Provide the (x, y) coordinate of the cell's center where the given text is located.  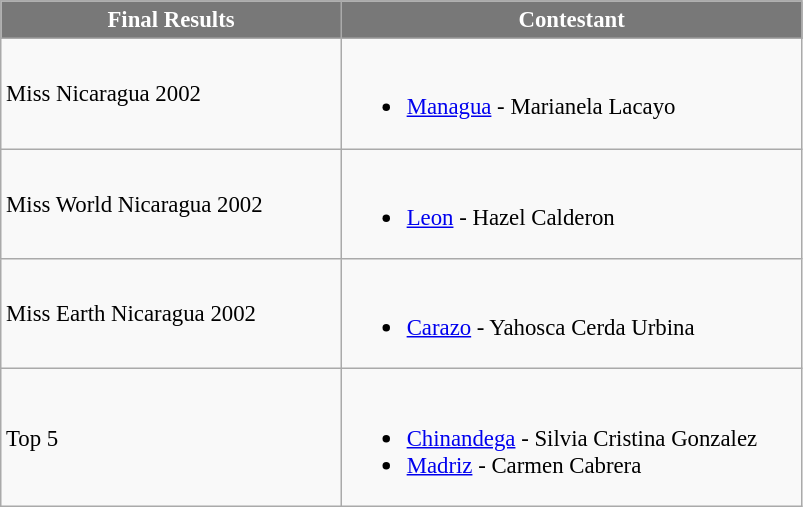
Leon - Hazel Calderon (572, 204)
Chinandega - Silvia Cristina Gonzalez Madriz - Carmen Cabrera (572, 438)
Carazo - Yahosca Cerda Urbina (572, 314)
Miss World Nicaragua 2002 (172, 204)
Final Results (172, 20)
Top 5 (172, 438)
Miss Earth Nicaragua 2002 (172, 314)
Miss Nicaragua 2002 (172, 94)
Contestant (572, 20)
Managua - Marianela Lacayo (572, 94)
